Return the [X, Y] coordinate for the center point of the cell that contains the specified text.  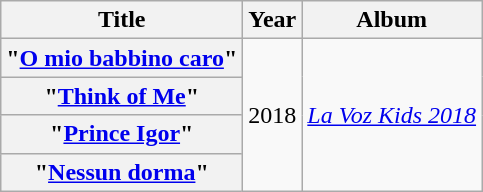
2018 [272, 115]
"Prince Igor" [122, 134]
"O mio babbino caro" [122, 58]
Album [392, 20]
Title [122, 20]
La Voz Kids 2018 [392, 115]
"Nessun dorma" [122, 172]
"Think of Me" [122, 96]
Year [272, 20]
